Capture the cell that displays the provided text and extract its (x, y) central coordinate. 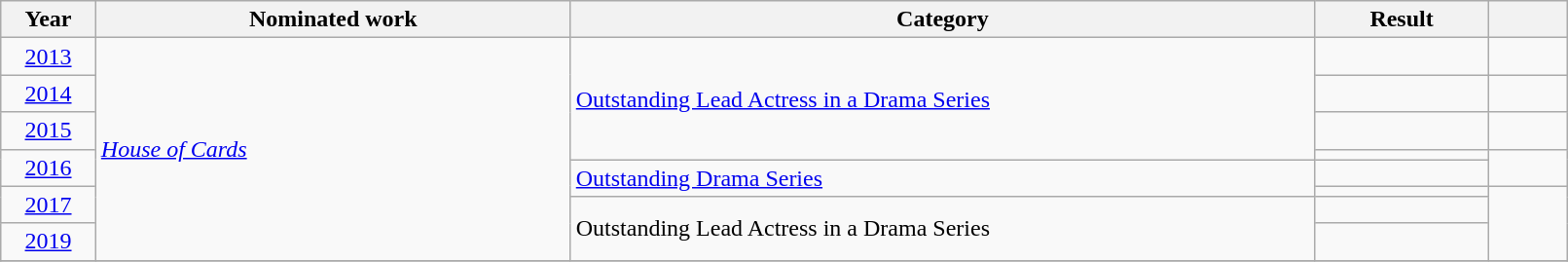
2014 (49, 94)
Year (49, 19)
2019 (49, 242)
Result (1402, 19)
2015 (49, 131)
2013 (49, 56)
House of Cards (333, 149)
2016 (49, 168)
Category (942, 19)
Nominated work (333, 19)
2017 (49, 205)
Outstanding Drama Series (942, 178)
